For the text-containing cell, return its midpoint in (x, y) coordinate format. 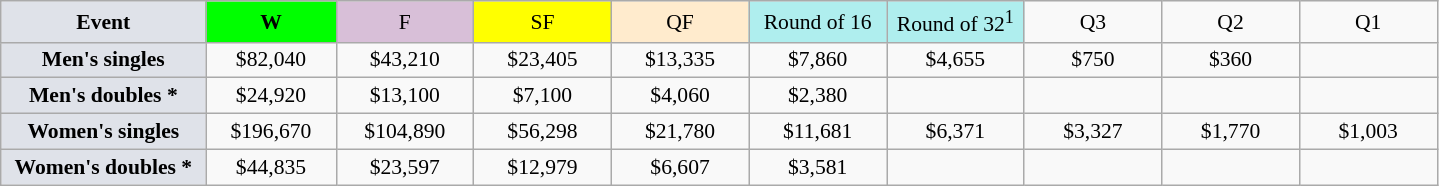
$750 (1093, 60)
$3,581 (818, 167)
$44,835 (271, 167)
$1,003 (1368, 132)
$7,100 (543, 96)
$196,670 (271, 132)
$360 (1231, 60)
$6,371 (955, 132)
Q1 (1368, 22)
$13,100 (405, 96)
F (405, 22)
$23,405 (543, 60)
$2,380 (818, 96)
$7,860 (818, 60)
$3,327 (1093, 132)
$11,681 (818, 132)
Women's doubles * (104, 167)
$4,655 (955, 60)
SF (543, 22)
Women's singles (104, 132)
Men's singles (104, 60)
Men's doubles * (104, 96)
Round of 321 (955, 22)
$6,607 (680, 167)
$12,979 (543, 167)
$4,060 (680, 96)
$23,597 (405, 167)
$1,770 (1231, 132)
Q2 (1231, 22)
$43,210 (405, 60)
Event (104, 22)
$21,780 (680, 132)
$13,335 (680, 60)
$104,890 (405, 132)
$56,298 (543, 132)
Round of 16 (818, 22)
QF (680, 22)
$24,920 (271, 96)
W (271, 22)
$82,040 (271, 60)
Q3 (1093, 22)
